Determine the [x, y] coordinate at the center of the cell enclosing the given text.  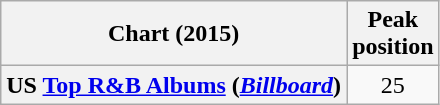
25 [393, 85]
US Top R&B Albums (Billboard) [174, 85]
Peak position [393, 34]
Chart (2015) [174, 34]
